Detect which cell encompasses the target text, then output its (x, y) center coordinate. 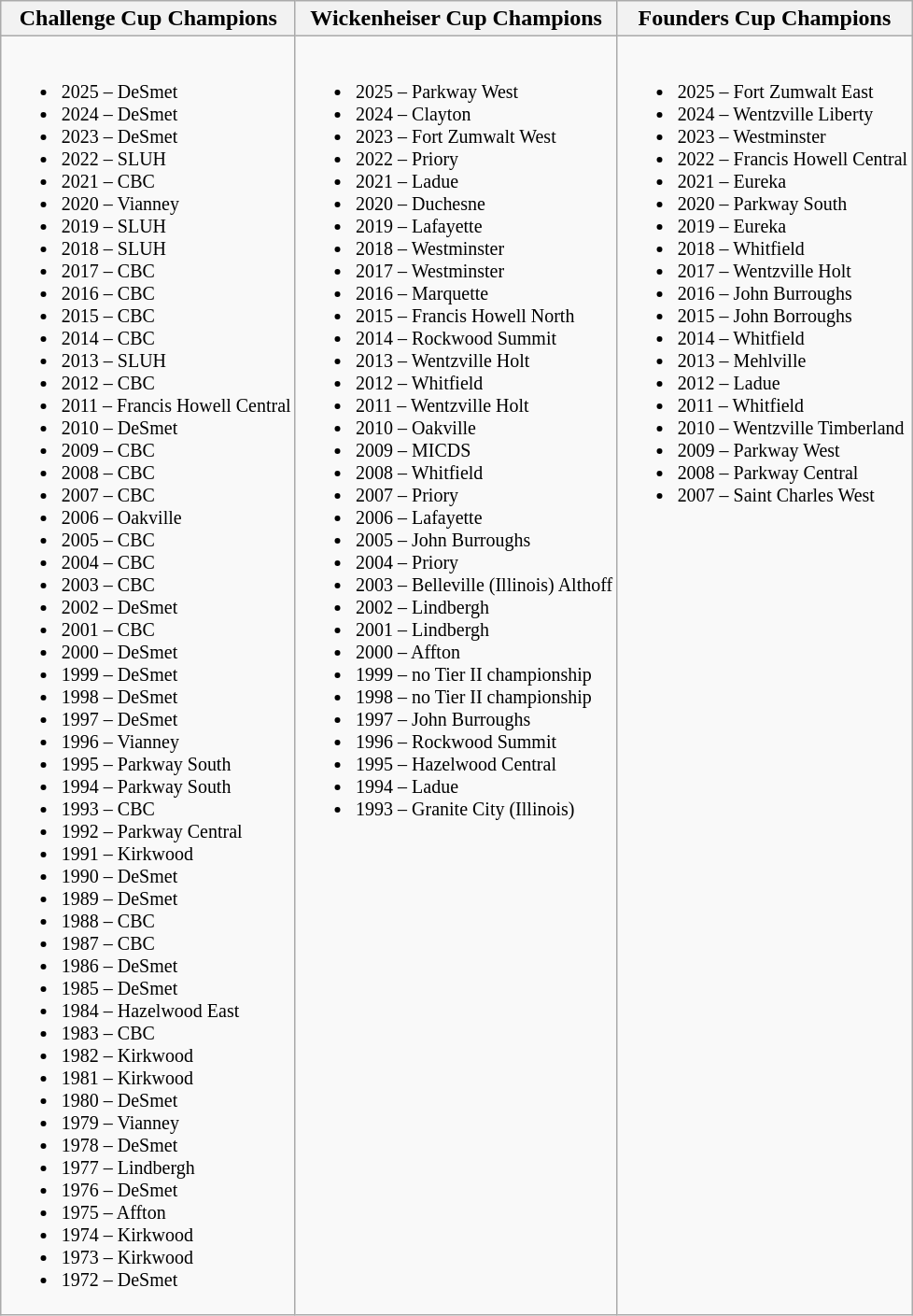
Founders Cup Champions (765, 19)
Challenge Cup Champions (147, 19)
Wickenheiser Cup Champions (456, 19)
